Output the [X, Y] coordinate of the center of the cell containing the given text.  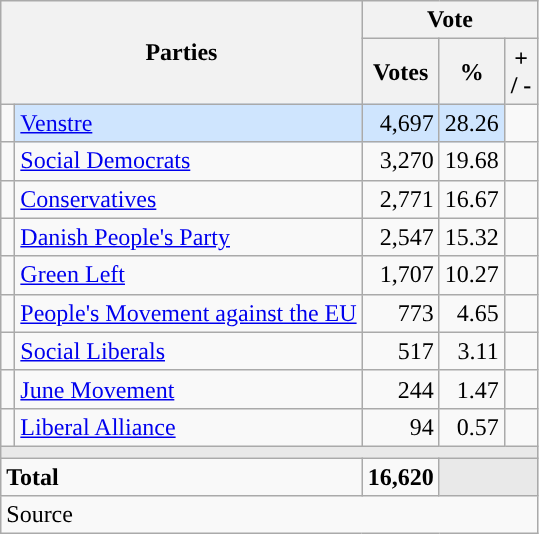
16,620 [400, 477]
3,270 [400, 161]
0.57 [472, 427]
10.27 [472, 275]
2,547 [400, 237]
4,697 [400, 123]
Social Liberals [188, 351]
Social Democrats [188, 161]
Liberal Alliance [188, 427]
28.26 [472, 123]
1.47 [472, 389]
2,771 [400, 199]
517 [400, 351]
19.68 [472, 161]
June Movement [188, 389]
Conservatives [188, 199]
Vote [450, 20]
94 [400, 427]
Total [182, 477]
15.32 [472, 237]
1,707 [400, 275]
People's Movement against the EU [188, 313]
Parties [182, 52]
16.67 [472, 199]
3.11 [472, 351]
244 [400, 389]
+ / - [521, 72]
Votes [400, 72]
4.65 [472, 313]
Venstre [188, 123]
Green Left [188, 275]
Danish People's Party [188, 237]
% [472, 72]
773 [400, 313]
Source [270, 515]
